Capture the cell that displays the provided text and extract its [X, Y] central coordinate. 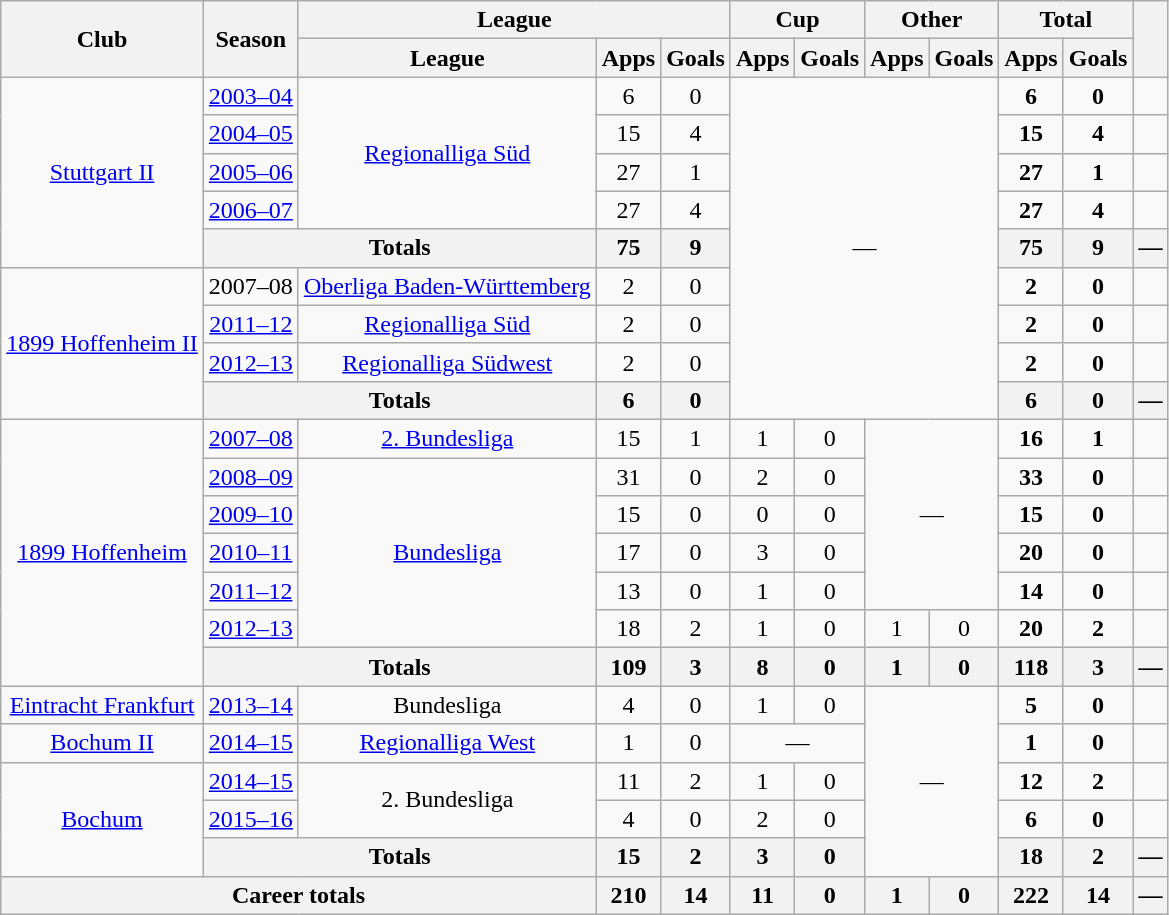
109 [628, 667]
5 [1031, 705]
Season [250, 39]
2013–14 [250, 705]
Eintracht Frankfurt [102, 705]
Stuttgart II [102, 172]
2005–06 [250, 172]
Career totals [298, 895]
Other [932, 20]
2008–09 [250, 477]
Bochum [102, 819]
8 [762, 667]
Total [1066, 20]
17 [628, 553]
Regionalliga Südwest [447, 362]
1899 Hoffenheim [102, 552]
2015–16 [250, 819]
Oberliga Baden-Württemberg [447, 286]
13 [628, 591]
Club [102, 39]
Regionalliga West [447, 743]
16 [1031, 438]
Cup [797, 20]
2006–07 [250, 210]
2003–04 [250, 96]
Bochum II [102, 743]
2010–11 [250, 553]
2004–05 [250, 134]
33 [1031, 477]
12 [1031, 781]
210 [628, 895]
222 [1031, 895]
2009–10 [250, 515]
118 [1031, 667]
1899 Hoffenheim II [102, 343]
31 [628, 477]
